Return [X, Y] of the center of cell containing provided text 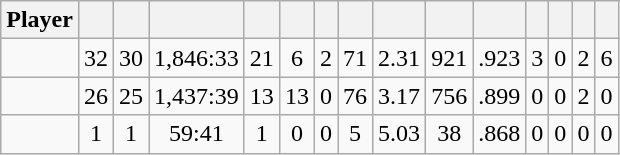
756 [450, 96]
38 [450, 134]
30 [132, 58]
Player [40, 20]
5 [356, 134]
5.03 [400, 134]
2.31 [400, 58]
921 [450, 58]
76 [356, 96]
59:41 [197, 134]
25 [132, 96]
21 [262, 58]
1,437:39 [197, 96]
.899 [500, 96]
3 [538, 58]
.868 [500, 134]
26 [96, 96]
3.17 [400, 96]
.923 [500, 58]
32 [96, 58]
71 [356, 58]
1,846:33 [197, 58]
